Output the [x, y] coordinate of the center of the cell containing the given text.  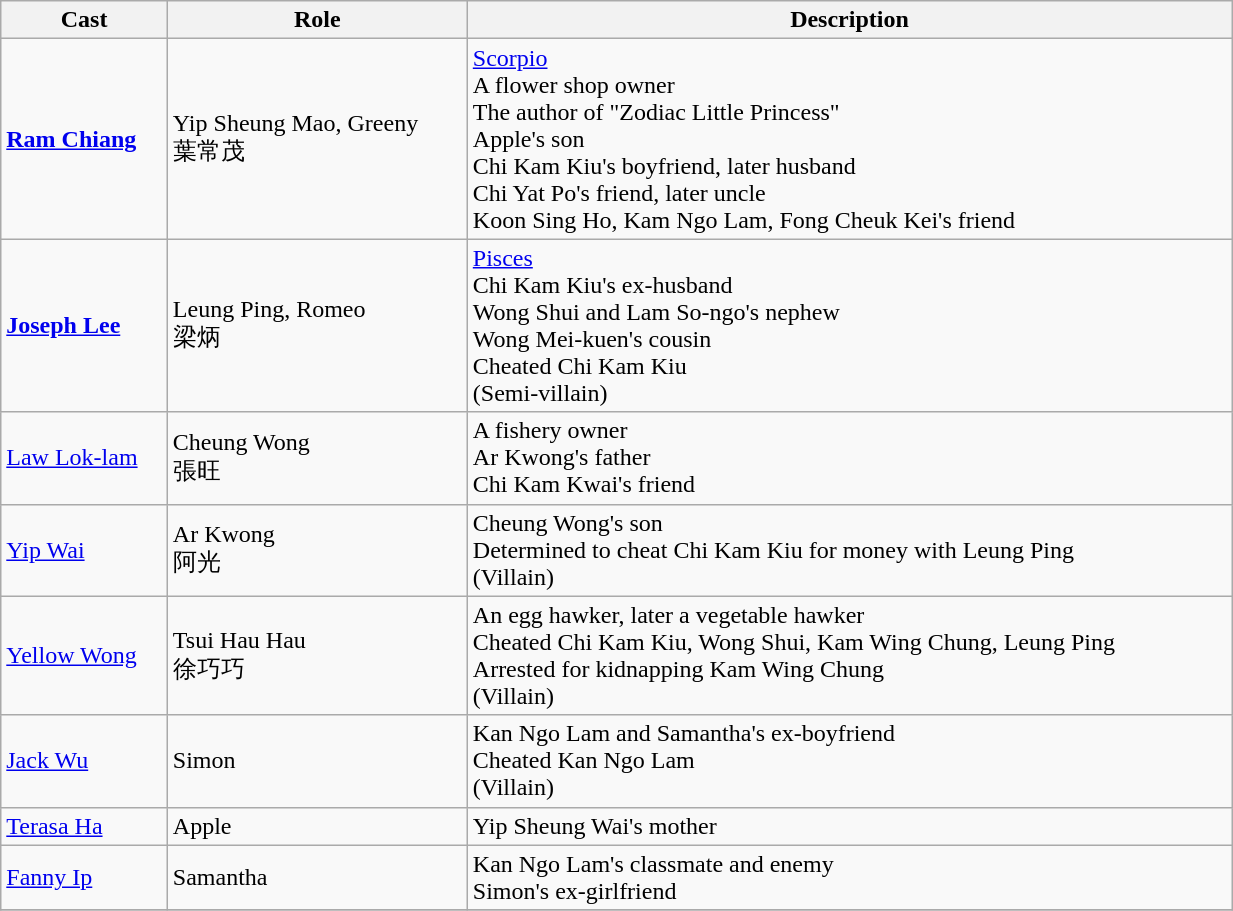
Cheung Wong張旺 [317, 458]
Yip Sheung Wai's mother [849, 826]
Cheung Wong's sonDetermined to cheat Chi Kam Kiu for money with Leung Ping(Villain) [849, 550]
A fishery ownerAr Kwong's fatherChi Kam Kwai's friend [849, 458]
An egg hawker, later a vegetable hawkerCheated Chi Kam Kiu, Wong Shui, Kam Wing Chung, Leung PingArrested for kidnapping Kam Wing Chung(Villain) [849, 656]
Yip Wai [84, 550]
Apple [317, 826]
Simon [317, 761]
Kan Ngo Lam's classmate and enemySimon's ex-girlfriend [849, 878]
Yip Sheung Mao, Greeny葉常茂 [317, 139]
Law Lok-lam [84, 458]
Kan Ngo Lam and Samantha's ex-boyfriendCheated Kan Ngo Lam(Villain) [849, 761]
Joseph Lee [84, 326]
Tsui Hau Hau徐巧巧 [317, 656]
Yellow Wong [84, 656]
Terasa Ha [84, 826]
Cast [84, 20]
PiscesChi Kam Kiu's ex-husbandWong Shui and Lam So-ngo's nephewWong Mei-kuen's cousinCheated Chi Kam Kiu(Semi-villain) [849, 326]
Jack Wu [84, 761]
Leung Ping, Romeo梁炳 [317, 326]
Ar Kwong阿光 [317, 550]
Role [317, 20]
Samantha [317, 878]
Fanny Ip [84, 878]
Ram Chiang [84, 139]
Description [849, 20]
